Pinpoint the cell where the given text exists, returning its (x, y) midpoint coordinate. 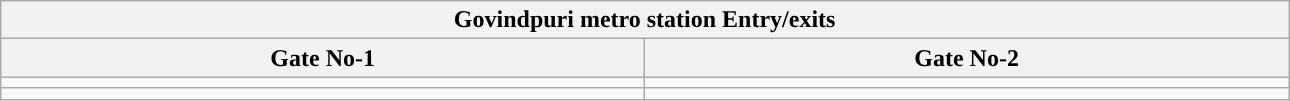
Gate No-1 (323, 58)
Govindpuri metro station Entry/exits (645, 20)
Gate No-2 (967, 58)
